Search for the cell housing the specified text and yield its [X, Y] center coordinate. 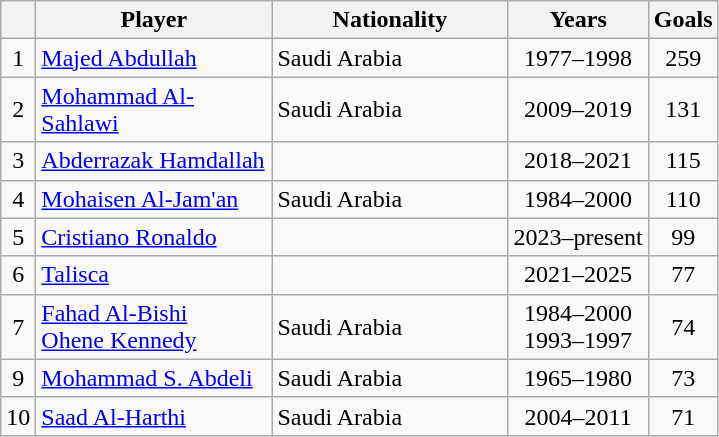
Goals [683, 20]
Player [154, 20]
Saad Al-Harthi [154, 416]
2021–2025 [578, 275]
1984–2000 [578, 199]
6 [18, 275]
71 [683, 416]
110 [683, 199]
1977–1998 [578, 58]
131 [683, 110]
Fahad Al-BishiOhene Kennedy [154, 326]
99 [683, 237]
3 [18, 161]
2009–2019 [578, 110]
77 [683, 275]
7 [18, 326]
115 [683, 161]
Years [578, 20]
Abderrazak Hamdallah [154, 161]
Majed Abdullah [154, 58]
9 [18, 378]
2018–2021 [578, 161]
Nationality [390, 20]
1 [18, 58]
Talisca [154, 275]
73 [683, 378]
74 [683, 326]
10 [18, 416]
Mohammad Al-Sahlawi [154, 110]
Mohaisen Al-Jam'an [154, 199]
259 [683, 58]
4 [18, 199]
1984–20001993–1997 [578, 326]
5 [18, 237]
Cristiano Ronaldo [154, 237]
2023–present [578, 237]
Mohammad S. Abdeli [154, 378]
2 [18, 110]
1965–1980 [578, 378]
2004–2011 [578, 416]
